Return [X, Y] of the center of cell containing provided text 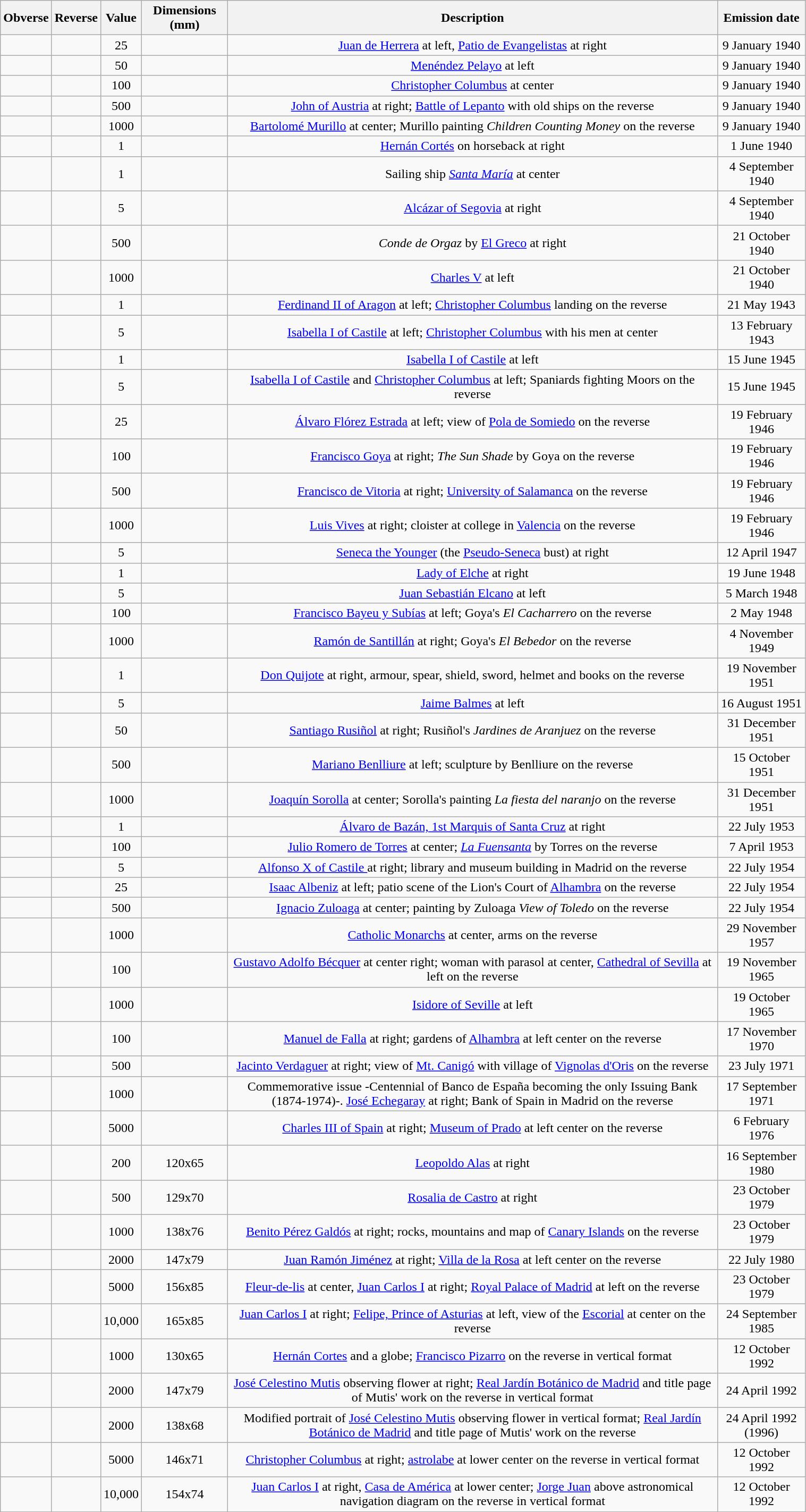
165x85 [185, 1321]
12 April 1947 [761, 553]
Alfonso X of Castile at right; library and museum building in Madrid on the reverse [472, 867]
Juan Sebastián Elcano at left [472, 593]
Value [121, 18]
120x65 [185, 1163]
15 October 1951 [761, 764]
Hernán Cortés on horseback at right [472, 146]
Juan Carlos I at right; Felipe, Prince of Asturias at left, view of the Escorial at center on the reverse [472, 1321]
22 July 1953 [761, 827]
146x71 [185, 1459]
154x74 [185, 1494]
Ramón de Santillán at right; Goya's El Bebedor on the reverse [472, 641]
Jaime Balmes at left [472, 703]
129x70 [185, 1197]
Francisco de Vitoria at right; University of Salamanca on the reverse [472, 491]
Juan Carlos I at right, Casa de América at lower center; Jorge Juan above astronomical navigation diagram on the reverse in vertical format [472, 1494]
Alcázar of Segovia at right [472, 208]
138x76 [185, 1232]
156x85 [185, 1287]
Rosalia de Castro at right [472, 1197]
17 September 1971 [761, 1094]
Juan de Herrera at left, Patio de Evangelistas at right [472, 45]
Sailing ship Santa María at center [472, 173]
Conde de Orgaz by El Greco at right [472, 242]
Isabella I of Castile and Christopher Columbus at left; Spaniards fighting Moors on the reverse [472, 387]
Luis Vives at right; cloister at college in Valencia on the reverse [472, 525]
Fleur-de-lis at center, Juan Carlos I at right; Royal Palace of Madrid at left on the reverse [472, 1287]
Description [472, 18]
24 April 1992 (1996) [761, 1425]
Isidore of Seville at left [472, 1004]
Leopoldo Alas at right [472, 1163]
4 November 1949 [761, 641]
Isabella I of Castile at left; Christopher Columbus with his men at center [472, 332]
138x68 [185, 1425]
Francisco Goya at right; The Sun Shade by Goya on the reverse [472, 456]
Dimensions (mm) [185, 18]
19 October 1965 [761, 1004]
Ignacio Zuloaga at center; painting by Zuloaga View of Toledo on the reverse [472, 908]
22 July 1980 [761, 1259]
5 March 1948 [761, 593]
Seneca the Younger (the Pseudo-Seneca bust) at right [472, 553]
Don Quijote at right, armour, spear, shield, sword, helmet and books on the reverse [472, 675]
17 November 1970 [761, 1038]
2 May 1948 [761, 613]
Isabella I of Castile at left [472, 360]
Christopher Columbus at right; astrolabe at lower center on the reverse in vertical format [472, 1459]
Santiago Rusiñol at right; Rusiñol's Jardines de Aranjuez on the reverse [472, 730]
Benito Pérez Galdós at right; rocks, mountains and map of Canary Islands on the reverse [472, 1232]
6 February 1976 [761, 1128]
José Celestino Mutis observing flower at right; Real Jardín Botánico de Madrid and title page of Mutis' work on the reverse in vertical format [472, 1390]
Álvaro de Bazán, 1st Marquis of Santa Cruz at right [472, 827]
Mariano Benlliure at left; sculpture by Benlliure on the reverse [472, 764]
Charles III of Spain at right; Museum of Prado at left center on the reverse [472, 1128]
23 July 1971 [761, 1066]
200 [121, 1163]
21 May 1943 [761, 305]
Charles V at left [472, 277]
19 June 1948 [761, 573]
24 April 1992 [761, 1390]
Joaquín Sorolla at center; Sorolla's painting La fiesta del naranjo on the reverse [472, 799]
7 April 1953 [761, 847]
Isaac Albeniz at left; patio scene of the Lion's Court of Alhambra on the reverse [472, 888]
19 November 1965 [761, 969]
Bartolomé Murillo at center; Murillo painting Children Counting Money on the reverse [472, 126]
Gustavo Adolfo Bécquer at center right; woman with parasol at center, Cathedral of Sevilla at left on the reverse [472, 969]
Christopher Columbus at center [472, 86]
Reverse [76, 18]
Manuel de Falla at right; gardens of Alhambra at left center on the reverse [472, 1038]
19 November 1951 [761, 675]
Catholic Monarchs at center, arms on the reverse [472, 935]
Francisco Bayeu y Subías at left; Goya's El Cacharrero on the reverse [472, 613]
Lady of Elche at right [472, 573]
29 November 1957 [761, 935]
1 June 1940 [761, 146]
Hernán Cortes and a globe; Francisco Pizarro on the reverse in vertical format [472, 1356]
Emission date [761, 18]
16 September 1980 [761, 1163]
Julio Romero de Torres at center; La Fuensanta by Torres on the reverse [472, 847]
Juan Ramón Jiménez at right; Villa de la Rosa at left center on the reverse [472, 1259]
130x65 [185, 1356]
John of Austria at right; Battle of Lepanto with old ships on the reverse [472, 106]
Ferdinand II of Aragon at left; Christopher Columbus landing on the reverse [472, 305]
16 August 1951 [761, 703]
13 February 1943 [761, 332]
Menéndez Pelayo at left [472, 65]
24 September 1985 [761, 1321]
Obverse [26, 18]
Álvaro Flórez Estrada at left; view of Pola de Somiedo on the reverse [472, 422]
Jacinto Verdaguer at right; view of Mt. Canigó with village of Vignolas d'Oris on the reverse [472, 1066]
